Extract the (X, Y) coordinate from the center of the cell holding the provided text.  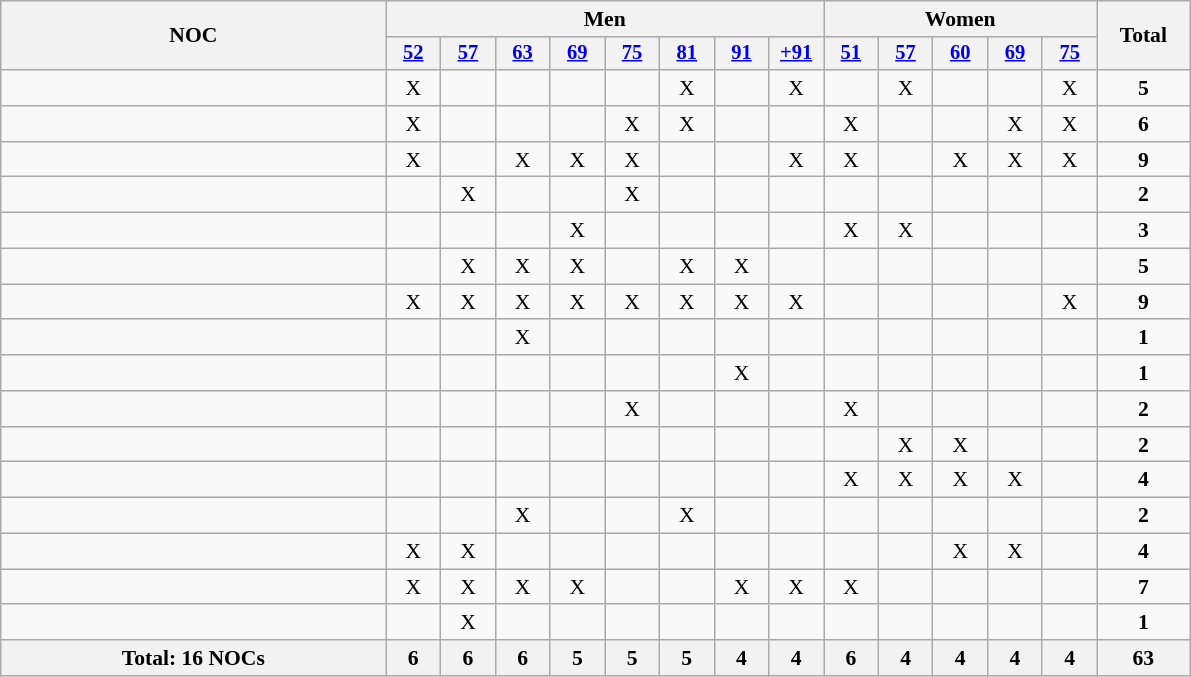
81 (686, 54)
52 (414, 54)
Men (605, 19)
Women (961, 19)
NOC (194, 36)
Total (1144, 36)
51 (852, 54)
60 (960, 54)
91 (742, 54)
3 (1144, 231)
7 (1144, 587)
+91 (796, 54)
Total: 16 NOCs (194, 658)
